Find where the given text appears and provide that cell's center as [x, y] coordinate. 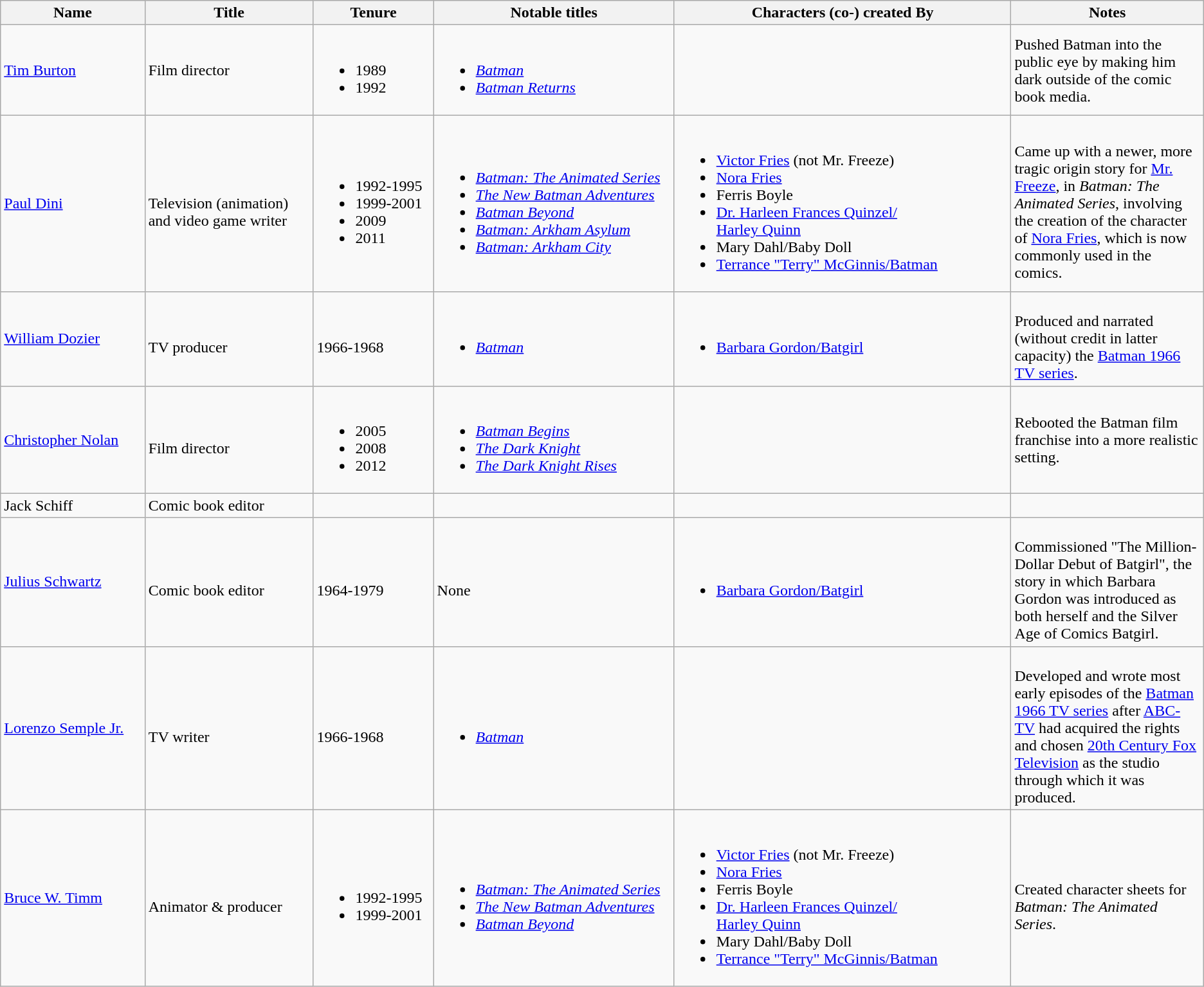
Lorenzo Semple Jr. [73, 728]
Title [229, 13]
Tim Burton [73, 70]
Notable titles [554, 13]
1964-1979 [373, 582]
Notes [1108, 13]
Produced and narrated (without credit in latter capacity) the Batman 1966 TV series. [1108, 339]
Paul Dini [73, 203]
Pushed Batman into the public eye by making him dark outside of the comic book media. [1108, 70]
Batman: The Animated SeriesThe New Batman AdventuresBatman BeyondBatman: Arkham AsylumBatman: Arkham City [554, 203]
200520082012 [373, 440]
Batman: The Animated SeriesThe New Batman AdventuresBatman Beyond [554, 898]
William Dozier [73, 339]
Animator & producer [229, 898]
Name [73, 13]
None [554, 582]
Characters (co-) created By [843, 13]
Batman BeginsThe Dark KnightThe Dark Knight Rises [554, 440]
Julius Schwartz [73, 582]
TV producer [229, 339]
Bruce W. Timm [73, 898]
1992-19951999-200120092011 [373, 203]
Rebooted the Batman film franchise into a more realistic setting. [1108, 440]
1992-19951999-2001 [373, 898]
BatmanBatman Returns [554, 70]
Tenure [373, 13]
TV writer [229, 728]
Created character sheets for Batman: The Animated Series. [1108, 898]
Christopher Nolan [73, 440]
Jack Schiff [73, 505]
19891992 [373, 70]
Television (animation) and video game writer [229, 203]
